Output the (X, Y) coordinate of the center of the cell containing the given text.  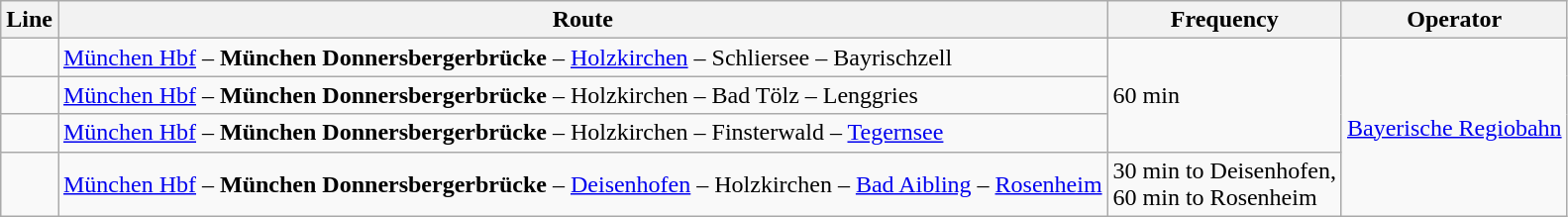
München Hbf – München Donnersbergerbrücke – Holzkirchen – Schliersee – Bayrischzell (582, 57)
Frequency (1224, 20)
30 min to Deisenhofen,60 min to Rosenheim (1224, 184)
Route (582, 20)
Operator (1454, 20)
München Hbf – München Donnersbergerbrücke – Holzkirchen – Bad Tölz – Lenggries (582, 95)
60 min (1224, 95)
München Hbf – München Donnersbergerbrücke – Deisenhofen – Holzkirchen – Bad Aibling – Rosenheim (582, 184)
München Hbf – München Donnersbergerbrücke – Holzkirchen – Finsterwald – Tegernsee (582, 133)
Bayerische Regiobahn (1454, 127)
Line (30, 20)
